Output the [X, Y] coordinate of the center of the cell containing the given text.  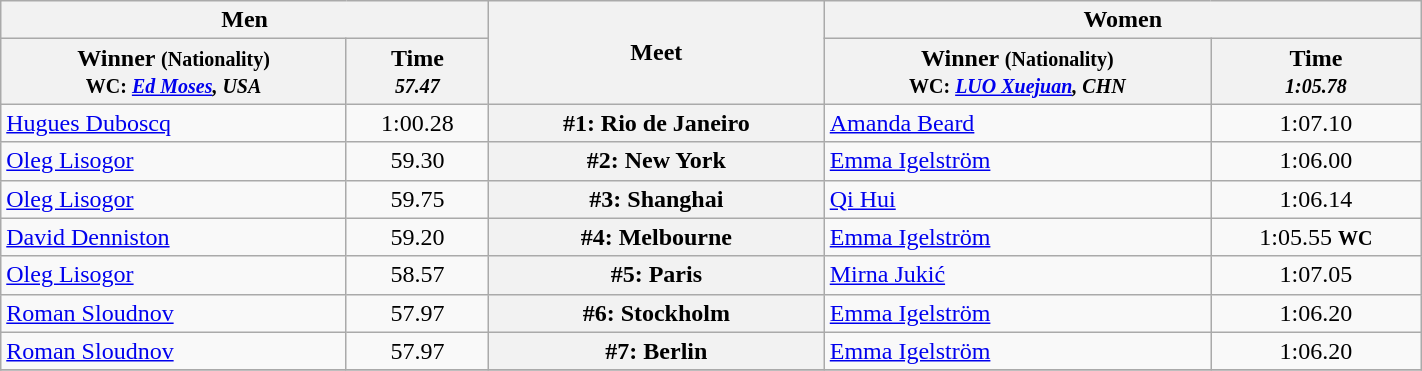
Meet [656, 52]
1:05.55 WC [1316, 237]
58.57 [417, 275]
#5: Paris [656, 275]
#4: Melbourne [656, 237]
Qi Hui [1017, 199]
1:07.10 [1316, 123]
#7: Berlin [656, 351]
1:06.14 [1316, 199]
Amanda Beard [1017, 123]
#1: Rio de Janeiro [656, 123]
Winner (Nationality) WC: Ed Moses, USA [174, 72]
#3: Shanghai [656, 199]
1:00.28 [417, 123]
David Denniston [174, 237]
59.20 [417, 237]
1:06.00 [1316, 161]
Women [1122, 20]
Time 1:05.78 [1316, 72]
59.75 [417, 199]
Winner (Nationality) WC: LUO Xuejuan, CHN [1017, 72]
#2: New York [656, 161]
Mirna Jukić [1017, 275]
Time 57.47 [417, 72]
#6: Stockholm [656, 313]
59.30 [417, 161]
Hugues Duboscq [174, 123]
Men [245, 20]
1:07.05 [1316, 275]
